Capture the cell that displays the provided text and extract its (X, Y) central coordinate. 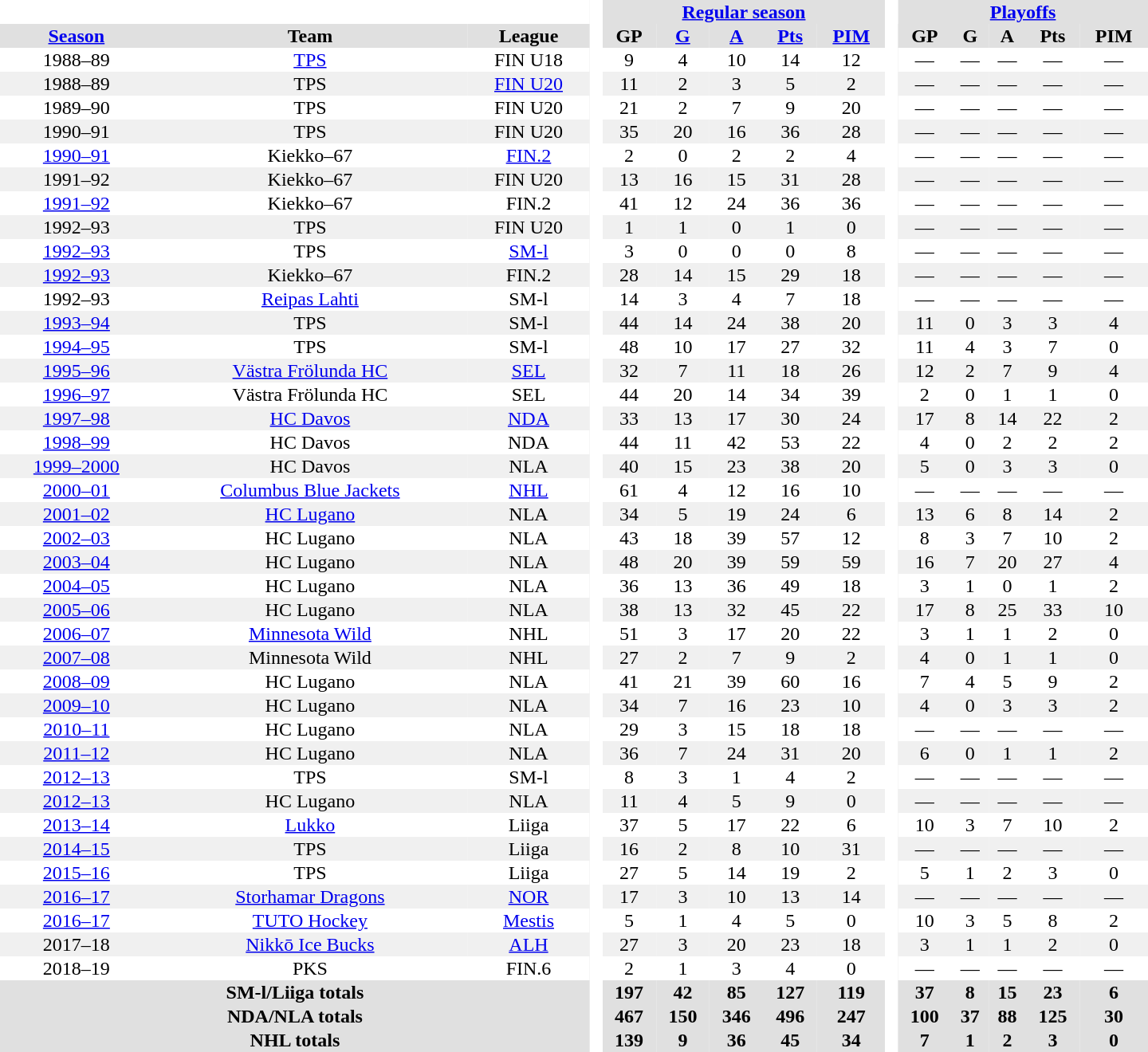
119 (851, 992)
ALH (529, 944)
1997–98 (77, 418)
125 (1052, 1016)
150 (682, 1016)
Regular season (743, 12)
2010–11 (77, 729)
Team (310, 36)
1993–94 (77, 323)
2009–10 (77, 705)
2007–08 (77, 657)
2017–18 (77, 944)
85 (737, 992)
2005–06 (77, 610)
496 (789, 1016)
1989–90 (77, 108)
35 (628, 131)
2004–05 (77, 586)
PKS (310, 968)
NHL totals (295, 1040)
2000–01 (77, 490)
Nikkō Ice Bucks (310, 944)
467 (628, 1016)
2001–02 (77, 514)
346 (737, 1016)
1998–99 (77, 442)
2013–14 (77, 825)
FIN U18 (529, 60)
43 (628, 538)
2014–15 (77, 849)
League (529, 36)
57 (789, 538)
1994–95 (77, 347)
40 (628, 466)
197 (628, 992)
51 (628, 634)
Reipas Lahti (310, 299)
1996–97 (77, 394)
2003–04 (77, 562)
53 (789, 442)
2008–09 (77, 681)
Storhamar Dragons (310, 897)
TUTO Hockey (310, 920)
2002–03 (77, 538)
2011–12 (77, 753)
Lukko (310, 825)
127 (789, 992)
139 (628, 1040)
25 (1008, 610)
NOR (529, 897)
1995–96 (77, 371)
26 (851, 371)
Mestis (529, 920)
88 (1008, 1016)
Playoffs (1023, 12)
FIN.6 (529, 968)
2015–16 (77, 873)
100 (925, 1016)
Season (77, 36)
1999–2000 (77, 466)
247 (851, 1016)
SM-l/Liiga totals (295, 992)
61 (628, 490)
49 (789, 586)
2006–07 (77, 634)
60 (789, 681)
Columbus Blue Jackets (310, 490)
2018–19 (77, 968)
NDA/NLA totals (295, 1016)
